Detect which cell encompasses the target text, then output its (X, Y) center coordinate. 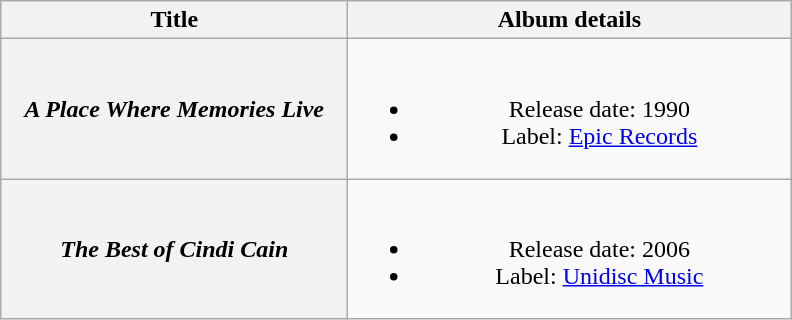
Album details (570, 20)
The Best of Cindi Cain (174, 249)
Title (174, 20)
Release date: 2006Label: Unidisc Music (570, 249)
Release date: 1990Label: Epic Records (570, 109)
A Place Where Memories Live (174, 109)
